Determine the [x, y] coordinate at the center of the cell enclosing the given text.  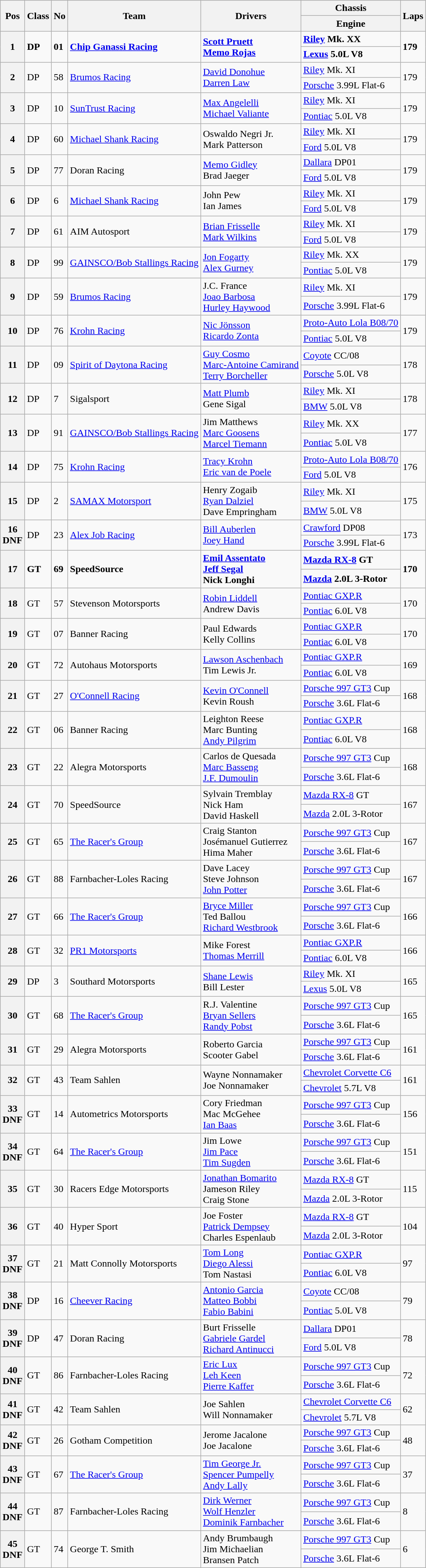
77 [60, 170]
Scott Pruett Memo Rojas [251, 47]
19 [13, 634]
SAMAX Motorsport [134, 501]
Tom Long Diego Alessi Tom Nastasi [251, 1263]
36 [13, 1226]
Brian Frisselle Mark Wilkins [251, 232]
John Pew Ian James [251, 201]
Engine [351, 23]
37DNF [13, 1263]
Roberto Garcia Scooter Gabel [251, 1049]
86 [60, 1376]
66 [60, 916]
Joe Foster Patrick Dempsey Charles Espenlaub [251, 1226]
Shane Lewis Bill Lester [251, 981]
Laps [413, 16]
Hyper Sport [134, 1226]
Craig Stanton Josémanuel Gutierrez Hima Maher [251, 842]
177 [413, 433]
No [60, 16]
01 [60, 47]
65 [60, 842]
39DNF [13, 1338]
16 [60, 1301]
Jerome Jacalone Joe Jacalone [251, 1440]
69 [60, 569]
58 [60, 77]
David Donohue Darren Law [251, 77]
104 [413, 1226]
Stevenson Motorsports [134, 603]
97 [413, 1263]
Tracy Krohn Eric van de Poele [251, 467]
Antonio Garcia Matteo Bobbi Fabio Babini [251, 1301]
Cheever Racing [134, 1301]
George T. Smith [134, 1549]
91 [60, 433]
Lawson Aschenbach Tim Lewis Jr. [251, 665]
Jonathan Bomarito Jameson Riley Craig Stone [251, 1189]
12 [13, 399]
175 [413, 501]
Southard Motorsports [134, 981]
Tim George Jr. Spencer Pumpelly Andy Lally [251, 1474]
62 [413, 1410]
37 [413, 1474]
Joe Sahlen Will Nonnamaker [251, 1410]
47 [60, 1338]
43DNF [13, 1474]
Eric Lux Leh Keen Pierre Kaffer [251, 1376]
Cory Friedman Mac McGehee Ian Baas [251, 1114]
06 [60, 730]
31 [13, 1049]
61 [60, 232]
44DNF [13, 1512]
75 [60, 467]
13 [13, 433]
67 [60, 1474]
45DNF [13, 1549]
Carlos de Quesada Marc Basseng J.F. Dumoulin [251, 767]
76 [60, 331]
Sigalsport [134, 399]
Matt Connolly Motorsports [134, 1263]
Matt Plumb Gene Sigal [251, 399]
09 [60, 365]
9 [13, 297]
16DNF [13, 535]
41DNF [13, 1410]
60 [60, 139]
48 [413, 1440]
Nic Jönsson Ricardo Zonta [251, 331]
17 [13, 569]
78 [413, 1338]
88 [60, 879]
Mike Forest Thomas Merrill [251, 951]
Class [38, 16]
28 [13, 951]
Jon Fogarty Alex Gurney [251, 263]
Kevin O'Connell Kevin Roush [251, 696]
40 [60, 1226]
Guy Cosmo Marc-Antoine Camirand Terry Borcheller [251, 365]
176 [413, 467]
24 [13, 804]
J.C. France Joao Barbosa Hurley Haywood [251, 297]
40DNF [13, 1376]
4 [13, 139]
SunTrust Racing [134, 108]
70 [60, 804]
Autohaus Motorsports [134, 665]
20 [13, 665]
Racers Edge Motorsports [134, 1189]
64 [60, 1151]
PR1 Motorsports [134, 951]
Bill Auberlen Joey Hand [251, 535]
5 [13, 170]
Pos [13, 16]
Gotham Competition [134, 1440]
42DNF [13, 1440]
Henry Zogaib Ryan Dalziel Dave Empringham [251, 501]
Burt Frisselle Gabriele Gardel Richard Antinucci [251, 1338]
R.J. Valentine Bryan Sellers Randy Pobst [251, 1015]
156 [413, 1114]
Jim Lowe Jim Pace Tim Sugden [251, 1151]
Emil Assentato Jeff Segal Nick Longhi [251, 569]
Paul Edwards Kelly Collins [251, 634]
Oswaldo Negri Jr. Mark Patterson [251, 139]
42 [60, 1410]
Spirit of Daytona Racing [134, 365]
Andy Brumbaugh Jim Michaelian Bransen Patch [251, 1549]
35 [13, 1189]
AIM Autosport [134, 232]
Team [134, 16]
Memo Gidley Brad Jaeger [251, 170]
Leighton Reese Marc Bunting Andy Pilgrim [251, 730]
O'Connell Racing [134, 696]
07 [60, 634]
Jim Matthews Marc Goosens Marcel Tiemann [251, 433]
74 [60, 1549]
Wayne Nonnamaker Joe Nonnamaker [251, 1080]
Bryce Miller Ted Ballou Richard Westbrook [251, 916]
115 [413, 1189]
173 [413, 535]
Crawford DP08 [351, 527]
Drivers [251, 16]
43 [60, 1080]
Robin Liddell Andrew Davis [251, 603]
59 [60, 297]
18 [13, 603]
68 [60, 1015]
79 [413, 1301]
1 [13, 47]
169 [413, 665]
Porsche 5.0L V8 [351, 374]
38DNF [13, 1301]
Chassis [351, 8]
33DNF [13, 1114]
25 [13, 842]
Dave Lacey Steve Johnson John Potter [251, 879]
57 [60, 603]
Sylvain Tremblay Nick Ham David Haskell [251, 804]
151 [413, 1151]
99 [60, 263]
87 [60, 1512]
Max Angelelli Michael Valiante [251, 108]
Alex Job Racing [134, 535]
11 [13, 365]
Chip Ganassi Racing [134, 47]
Autometrics Motorsports [134, 1114]
34DNF [13, 1151]
Dirk Werner Wolf Henzler Dominik Farnbacher [251, 1512]
15 [13, 501]
